For the text-containing cell, return its midpoint in (x, y) coordinate format. 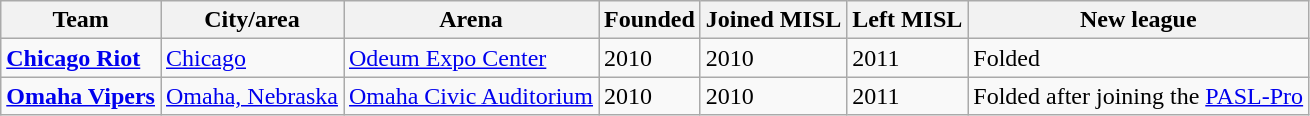
Team (81, 20)
Omaha, Nebraska (252, 96)
Folded (1138, 58)
Folded after joining the PASL-Pro (1138, 96)
Joined MISL (773, 20)
New league (1138, 20)
Odeum Expo Center (472, 58)
Chicago (252, 58)
City/area (252, 20)
Founded (650, 20)
Left MISL (908, 20)
Omaha Vipers (81, 96)
Arena (472, 20)
Chicago Riot (81, 58)
Omaha Civic Auditorium (472, 96)
